Return [x, y] of the center of cell containing provided text 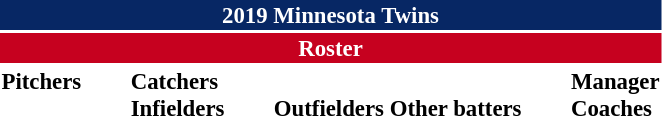
2019 Minnesota Twins [330, 15]
Roster [330, 48]
